Return (x, y) of the center of cell containing provided text 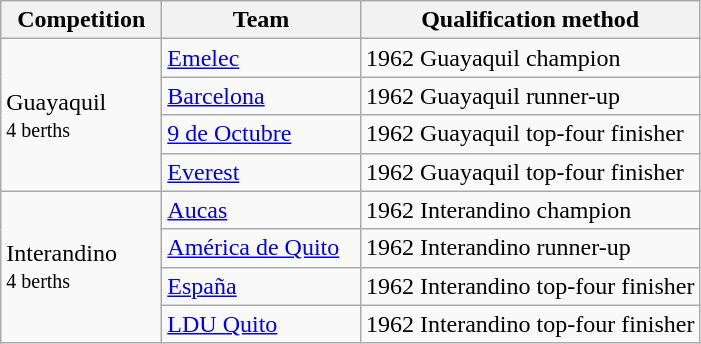
Qualification method (530, 20)
España (262, 286)
Emelec (262, 58)
1962 Interandino champion (530, 210)
Team (262, 20)
Aucas (262, 210)
América de Quito (262, 248)
Guayaquil4 berths (82, 115)
Barcelona (262, 96)
Everest (262, 172)
LDU Quito (262, 324)
9 de Octubre (262, 134)
1962 Guayaquil runner-up (530, 96)
Competition (82, 20)
Interandino4 berths (82, 267)
1962 Interandino runner-up (530, 248)
1962 Guayaquil champion (530, 58)
